Output the (x, y) coordinate of the center of the cell containing the given text.  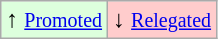
↑ Promoted (54, 20)
↓ Relegated (162, 20)
